For the text-containing cell, return its midpoint in (x, y) coordinate format. 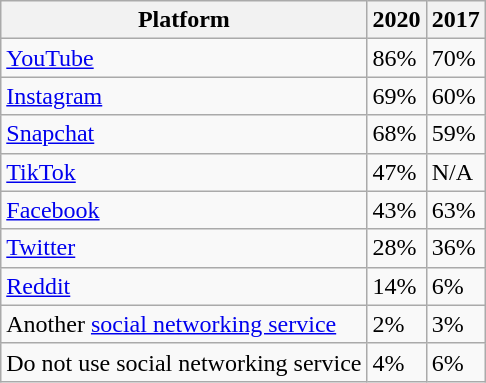
Instagram (184, 96)
69% (396, 96)
Reddit (184, 286)
Do not use social networking service (184, 362)
Platform (184, 20)
Facebook (184, 210)
3% (456, 324)
36% (456, 248)
4% (396, 362)
47% (396, 172)
63% (456, 210)
70% (456, 58)
Another social networking service (184, 324)
68% (396, 134)
2020 (396, 20)
N/A (456, 172)
2% (396, 324)
TikTok (184, 172)
28% (396, 248)
86% (396, 58)
59% (456, 134)
Snapchat (184, 134)
14% (396, 286)
YouTube (184, 58)
43% (396, 210)
2017 (456, 20)
60% (456, 96)
Twitter (184, 248)
